Return the (x, y) coordinate for the center point of the cell that contains the specified text.  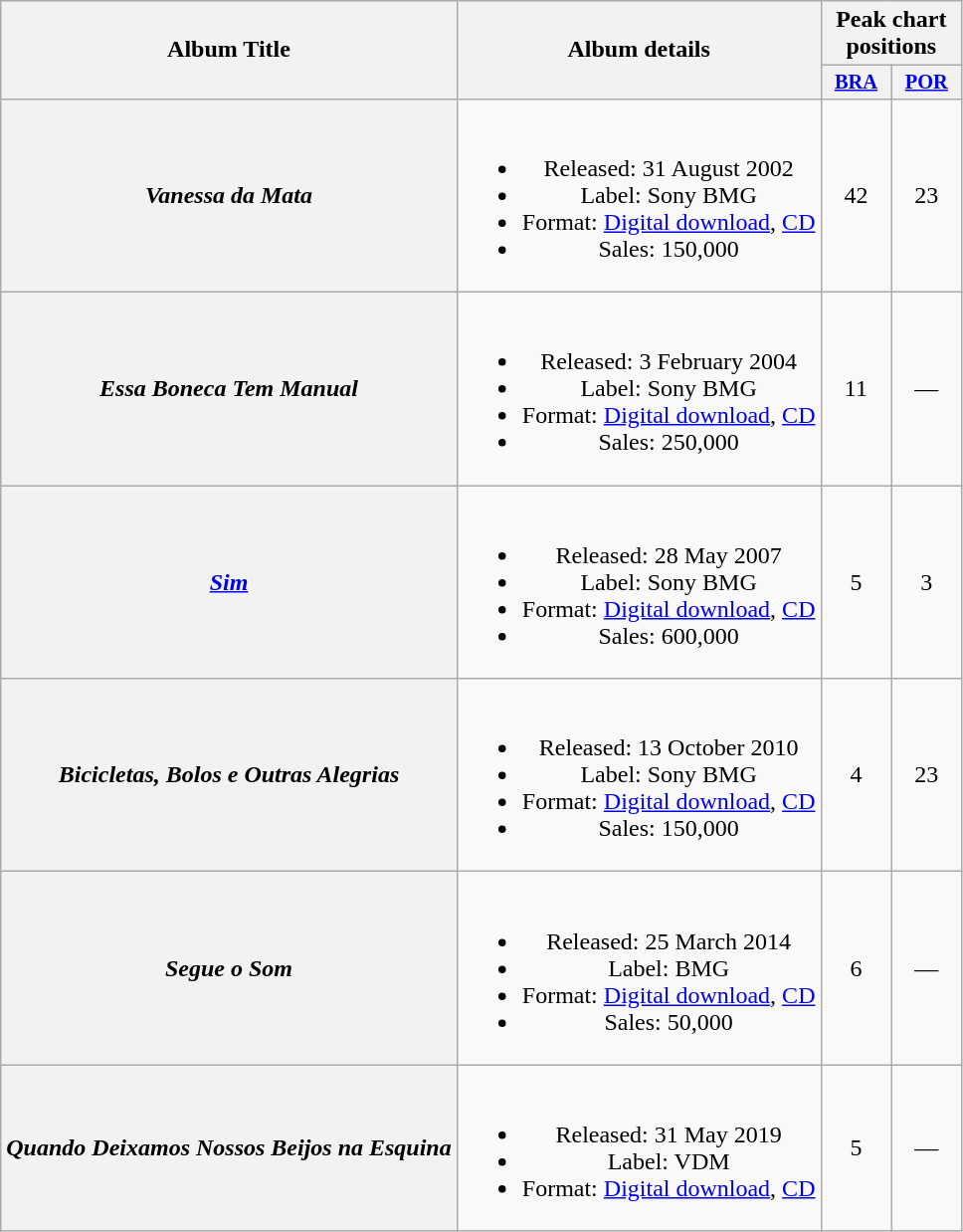
Album Title (229, 50)
Bicicletas, Bolos e Outras Alegrias (229, 775)
3 (927, 582)
42 (856, 195)
Segue o Som (229, 968)
4 (856, 775)
Vanessa da Mata (229, 195)
Released: 31 May 2019Label: VDMFormat: Digital download, CD (639, 1148)
11 (856, 389)
Sim (229, 582)
Released: 25 March 2014Label: BMGFormat: Digital download, CDSales: 50,000 (639, 968)
BRA (856, 83)
Released: 28 May 2007Label: Sony BMGFormat: Digital download, CDSales: 600,000 (639, 582)
POR (927, 83)
Peak chart positions (891, 34)
Released: 31 August 2002Label: Sony BMGFormat: Digital download, CDSales: 150,000 (639, 195)
Released: 13 October 2010Label: Sony BMGFormat: Digital download, CDSales: 150,000 (639, 775)
Essa Boneca Tem Manual (229, 389)
Released: 3 February 2004Label: Sony BMGFormat: Digital download, CDSales: 250,000 (639, 389)
Album details (639, 50)
Quando Deixamos Nossos Beijos na Esquina (229, 1148)
6 (856, 968)
